From the cell containing the given text, extract its center point as (X, Y) coordinate. 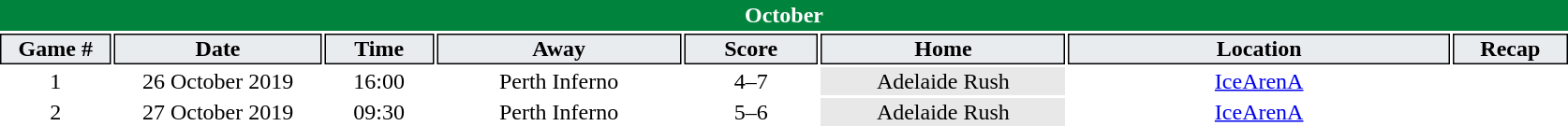
Away (559, 49)
27 October 2019 (218, 112)
October (784, 15)
Home (943, 49)
1 (56, 81)
5–6 (751, 112)
Score (751, 49)
2 (56, 112)
09:30 (379, 112)
Location (1259, 49)
Game # (56, 49)
26 October 2019 (218, 81)
Date (218, 49)
4–7 (751, 81)
Time (379, 49)
Recap (1510, 49)
16:00 (379, 81)
